For the text-containing cell, return its midpoint in [x, y] coordinate format. 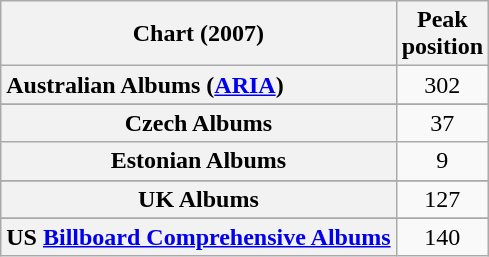
Chart (2007) [198, 34]
Peakposition [442, 34]
37 [442, 123]
127 [442, 199]
UK Albums [198, 199]
9 [442, 161]
Estonian Albums [198, 161]
Australian Albums (ARIA) [198, 85]
140 [442, 237]
Czech Albums [198, 123]
302 [442, 85]
US Billboard Comprehensive Albums [198, 237]
